Scan for the cell matching the given text and deliver its [x, y] coordinate at center. 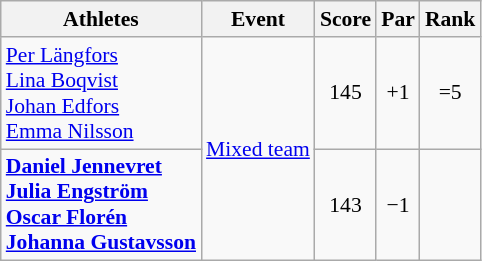
−1 [398, 205]
Par [398, 19]
143 [346, 205]
Mixed team [258, 149]
+1 [398, 93]
Per LängforsLina BoqvistJohan EdforsEmma Nilsson [101, 93]
145 [346, 93]
Score [346, 19]
Daniel JennevretJulia EngströmOscar FlorénJohanna Gustavsson [101, 205]
Event [258, 19]
Athletes [101, 19]
=5 [450, 93]
Rank [450, 19]
